Search for the cell housing the specified text and yield its (X, Y) center coordinate. 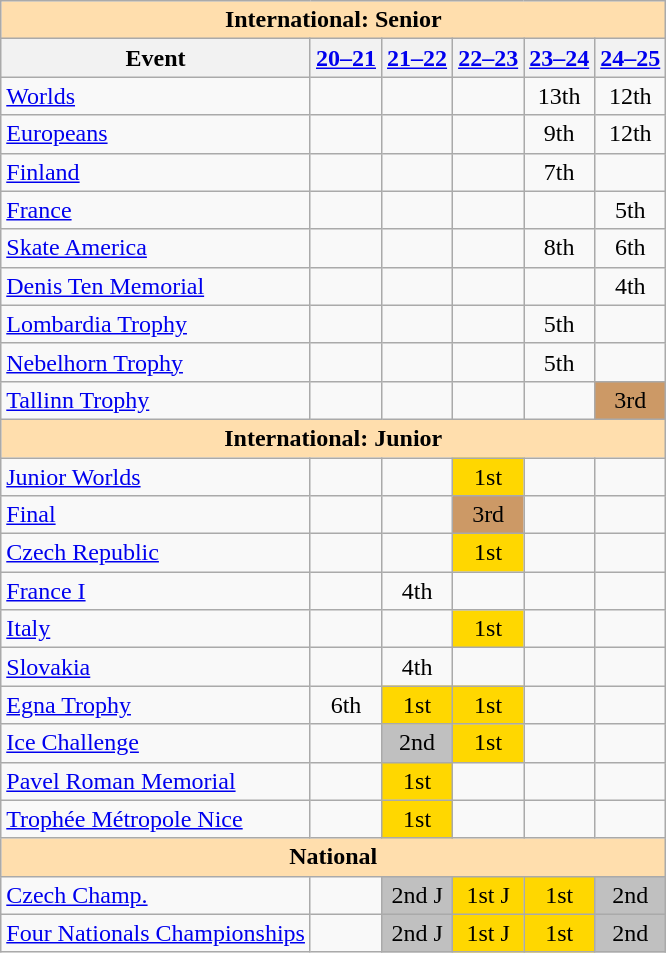
International: Junior (334, 438)
8th (560, 248)
International: Senior (334, 20)
National (334, 857)
Skate America (156, 248)
Czech Champ. (156, 895)
24–25 (630, 58)
Egna Trophy (156, 705)
22–23 (488, 58)
Lombardia Trophy (156, 324)
Pavel Roman Memorial (156, 781)
9th (560, 134)
Final (156, 515)
Tallinn Trophy (156, 400)
7th (560, 172)
Czech Republic (156, 553)
21–22 (418, 58)
Junior Worlds (156, 477)
Denis Ten Memorial (156, 286)
Europeans (156, 134)
Four Nationals Championships (156, 933)
France I (156, 591)
France (156, 210)
20–21 (346, 58)
13th (560, 96)
Worlds (156, 96)
Italy (156, 629)
Slovakia (156, 667)
Trophée Métropole Nice (156, 819)
Finland (156, 172)
Nebelhorn Trophy (156, 362)
Event (156, 58)
Ice Challenge (156, 743)
23–24 (560, 58)
